For the text-containing cell, return its midpoint in (X, Y) coordinate format. 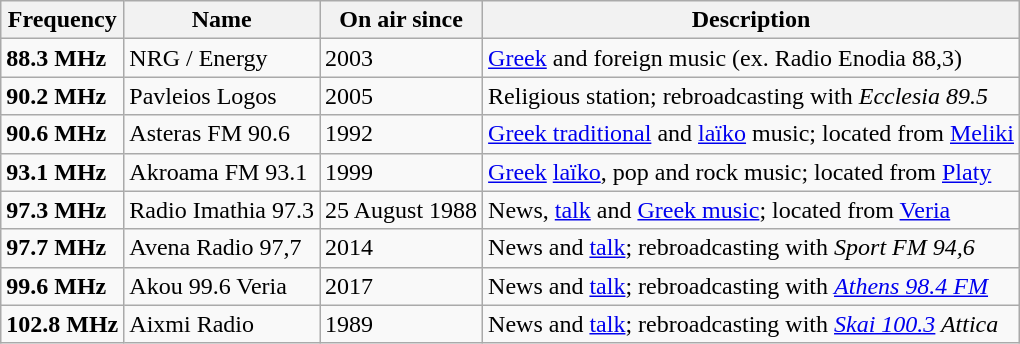
99.6 MHz (62, 286)
News, talk and Greek music; located from Veria (752, 210)
Greek laïko, pop and rock music; located from Platy (752, 172)
2003 (402, 58)
News and talk; rebroadcasting with Sport FM 94,6 (752, 248)
2005 (402, 96)
1992 (402, 134)
90.6 MHz (62, 134)
Akroama FM 93.1 (222, 172)
93.1 MHz (62, 172)
Aixmi Radio (222, 324)
Name (222, 20)
Avena Radio 97,7 (222, 248)
Asteras FM 90.6 (222, 134)
Description (752, 20)
Pavleios Logos (222, 96)
Greek traditional and laïko music; located from Meliki (752, 134)
Religious station; rebroadcasting with Ecclesia 89.5 (752, 96)
2017 (402, 286)
News and talk; rebroadcasting with Athens 98.4 FM (752, 286)
102.8 MHz (62, 324)
88.3 MHz (62, 58)
25 August 1988 (402, 210)
NRG / Energy (222, 58)
On air since (402, 20)
Radio Imathia 97.3 (222, 210)
1999 (402, 172)
1989 (402, 324)
Greek and foreign music (ex. Radio Enodia 88,3) (752, 58)
97.3 MHz (62, 210)
News and talk; rebroadcasting with Skai 100.3 Attica (752, 324)
Akou 99.6 Veria (222, 286)
90.2 MHz (62, 96)
2014 (402, 248)
Frequency (62, 20)
97.7 MHz (62, 248)
